Extract the (X, Y) coordinate from the center of the cell holding the provided text.  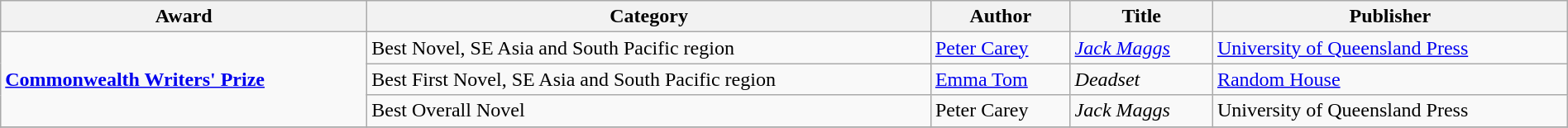
Title (1141, 17)
Emma Tom (1001, 79)
Best First Novel, SE Asia and South Pacific region (649, 79)
Publisher (1389, 17)
Best Novel, SE Asia and South Pacific region (649, 48)
Commonwealth Writers' Prize (184, 79)
Best Overall Novel (649, 111)
Category (649, 17)
Random House (1389, 79)
Author (1001, 17)
Award (184, 17)
Deadset (1141, 79)
